Extract the (X, Y) coordinate from the center of the cell holding the provided text.  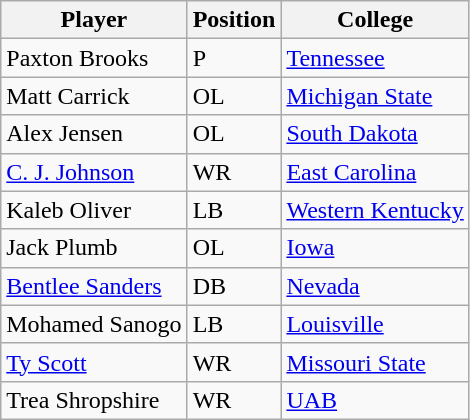
Bentlee Sanders (94, 286)
Player (94, 20)
Matt Carrick (94, 96)
UAB (375, 400)
Western Kentucky (375, 210)
Missouri State (375, 362)
Mohamed Sanogo (94, 324)
Louisville (375, 324)
Kaleb Oliver (94, 210)
P (234, 58)
Tennessee (375, 58)
East Carolina (375, 172)
Jack Plumb (94, 248)
Michigan State (375, 96)
College (375, 20)
DB (234, 286)
Nevada (375, 286)
Ty Scott (94, 362)
South Dakota (375, 134)
Alex Jensen (94, 134)
Trea Shropshire (94, 400)
Position (234, 20)
Paxton Brooks (94, 58)
C. J. Johnson (94, 172)
Iowa (375, 248)
